Locate the cell with the specified text and output its [x, y] center coordinate. 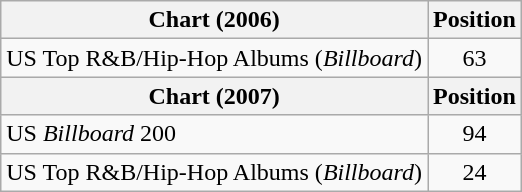
Chart (2007) [214, 96]
24 [475, 172]
Chart (2006) [214, 20]
US Billboard 200 [214, 134]
63 [475, 58]
94 [475, 134]
